From the cell containing the given text, extract its center point as [X, Y] coordinate. 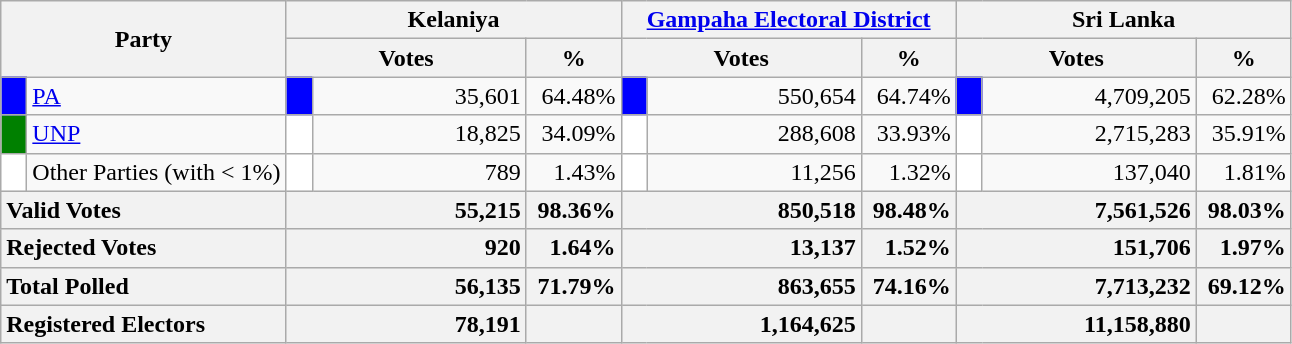
35,601 [419, 96]
35.91% [1244, 134]
64.48% [574, 96]
1.32% [908, 172]
4,709,205 [1089, 96]
33.93% [908, 134]
1.52% [908, 248]
34.09% [574, 134]
UNP [156, 134]
74.16% [908, 286]
Gampaha Electoral District [788, 20]
550,654 [754, 96]
7,713,232 [1076, 286]
98.48% [908, 210]
288,608 [754, 134]
78,191 [406, 324]
1.97% [1244, 248]
1,164,625 [741, 324]
863,655 [741, 286]
850,518 [741, 210]
55,215 [406, 210]
Rejected Votes [144, 248]
Valid Votes [144, 210]
18,825 [419, 134]
2,715,283 [1089, 134]
71.79% [574, 286]
56,135 [406, 286]
1.64% [574, 248]
PA [156, 96]
69.12% [1244, 286]
Other Parties (with < 1%) [156, 172]
11,256 [754, 172]
Kelaniya [454, 20]
1.81% [1244, 172]
13,137 [741, 248]
920 [406, 248]
Sri Lanka [1124, 20]
151,706 [1076, 248]
98.03% [1244, 210]
11,158,880 [1076, 324]
Party [144, 39]
62.28% [1244, 96]
789 [419, 172]
98.36% [574, 210]
Registered Electors [144, 324]
Total Polled [144, 286]
7,561,526 [1076, 210]
64.74% [908, 96]
137,040 [1089, 172]
1.43% [574, 172]
